Detect which cell encompasses the target text, then output its (X, Y) center coordinate. 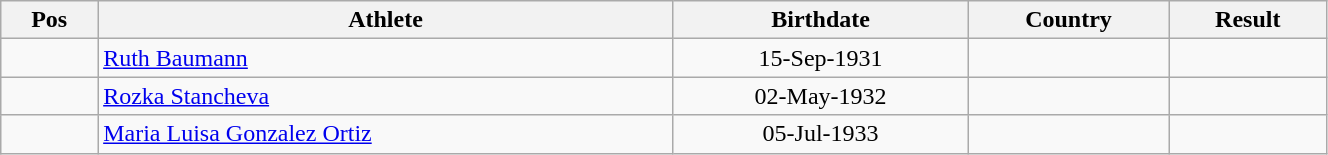
Pos (50, 20)
05-Jul-1933 (820, 134)
Birthdate (820, 20)
Rozka Stancheva (386, 96)
Athlete (386, 20)
Maria Luisa Gonzalez Ortiz (386, 134)
Ruth Baumann (386, 58)
15-Sep-1931 (820, 58)
Country (1068, 20)
Result (1248, 20)
02-May-1932 (820, 96)
